From the cell containing the given text, extract its center point as (x, y) coordinate. 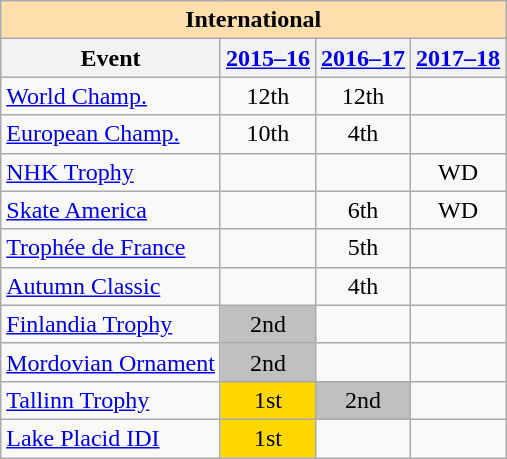
Event (111, 58)
Mordovian Ornament (111, 362)
Finlandia Trophy (111, 324)
2015–16 (268, 58)
Skate America (111, 210)
Trophée de France (111, 248)
Tallinn Trophy (111, 400)
World Champ. (111, 96)
5th (362, 248)
NHK Trophy (111, 172)
6th (362, 210)
2016–17 (362, 58)
2017–18 (458, 58)
International (254, 20)
Autumn Classic (111, 286)
Lake Placid IDI (111, 438)
10th (268, 134)
European Champ. (111, 134)
